From the cell containing the given text, extract its center point as (x, y) coordinate. 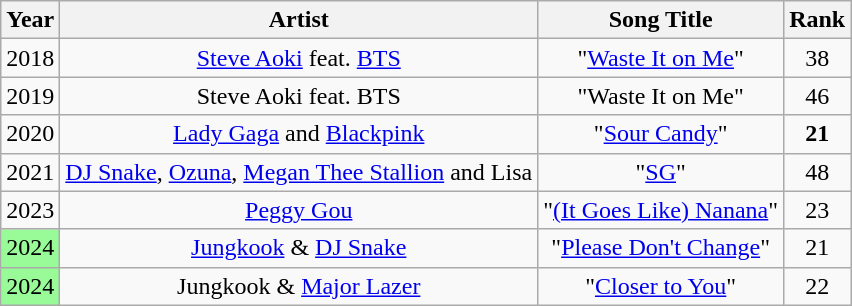
2020 (30, 134)
Peggy Gou (299, 210)
Lady Gaga and Blackpink (299, 134)
2018 (30, 58)
"Sour Candy" (661, 134)
"(It Goes Like) Nanana" (661, 210)
Jungkook & DJ Snake (299, 248)
Jungkook & Major Lazer (299, 286)
Year (30, 20)
"Closer to You" (661, 286)
22 (818, 286)
2019 (30, 96)
"Please Don't Change" (661, 248)
2023 (30, 210)
Song Title (661, 20)
Rank (818, 20)
Artist (299, 20)
"SG" (661, 172)
DJ Snake, Ozuna, Megan Thee Stallion and Lisa (299, 172)
46 (818, 96)
23 (818, 210)
48 (818, 172)
2021 (30, 172)
38 (818, 58)
